Scan for the cell matching the given text and deliver its [X, Y] coordinate at center. 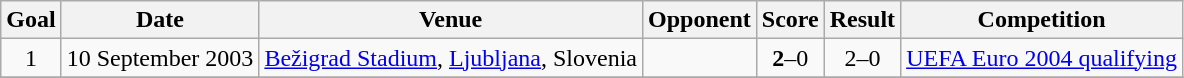
Goal [31, 20]
10 September 2003 [160, 58]
UEFA Euro 2004 qualifying [1042, 58]
Competition [1042, 20]
Venue [451, 20]
Score [790, 20]
1 [31, 58]
Bežigrad Stadium, Ljubljana, Slovenia [451, 58]
Opponent [700, 20]
Date [160, 20]
Result [862, 20]
